Return the (x, y) coordinate for the center point of the cell that contains the specified text.  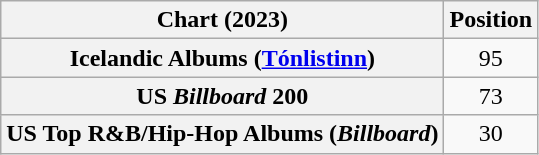
Chart (2023) (222, 20)
US Top R&B/Hip-Hop Albums (Billboard) (222, 134)
30 (491, 134)
Position (491, 20)
US Billboard 200 (222, 96)
Icelandic Albums (Tónlistinn) (222, 58)
95 (491, 58)
73 (491, 96)
